Identify which cell holds the provided text, then report its (x, y) central coordinate. 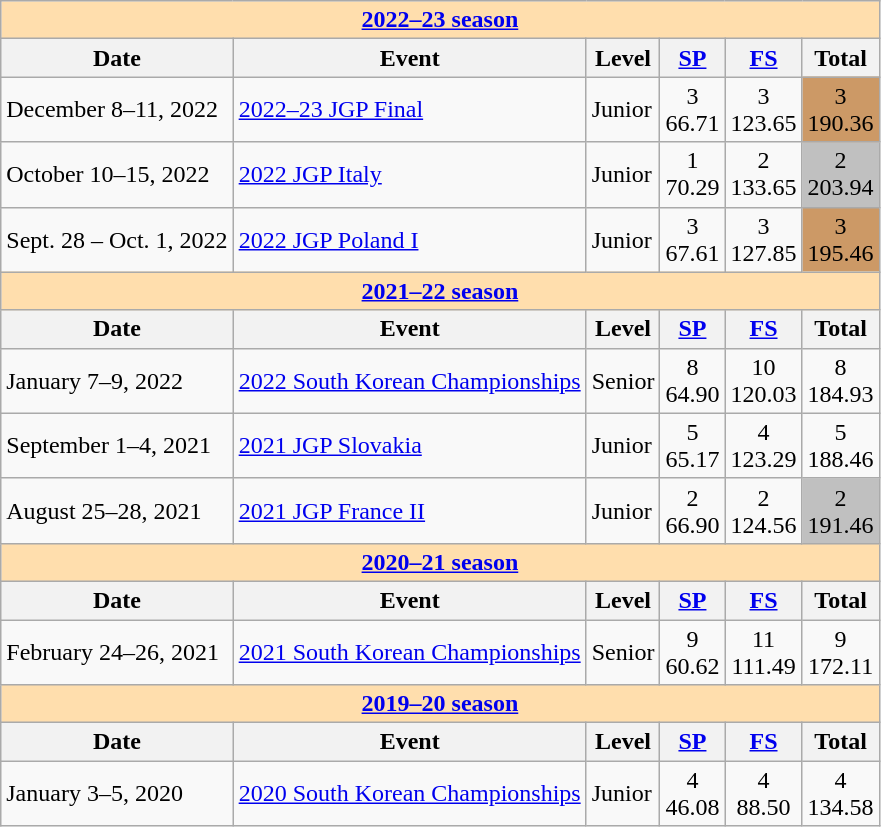
2019–20 season (440, 704)
2021–22 season (440, 291)
2021 JGP Slovakia (410, 446)
3 123.65 (764, 110)
5 188.46 (840, 446)
3 190.36 (840, 110)
11 111.49 (764, 652)
February 24–26, 2021 (117, 652)
8 184.93 (840, 380)
September 1–4, 2021 (117, 446)
Sept. 28 – Oct. 1, 2022 (117, 240)
2 191.46 (840, 510)
October 10–15, 2022 (117, 174)
4 46.08 (692, 794)
2021 South Korean Championships (410, 652)
2 133.65 (764, 174)
10 120.03 (764, 380)
4 134.58 (840, 794)
December 8–11, 2022 (117, 110)
8 64.90 (692, 380)
2020 South Korean Championships (410, 794)
2022 South Korean Championships (410, 380)
9 60.62 (692, 652)
January 7–9, 2022 (117, 380)
2 66.90 (692, 510)
2 124.56 (764, 510)
2 203.94 (840, 174)
2022 JGP Italy (410, 174)
4 123.29 (764, 446)
3 66.71 (692, 110)
2020–21 season (440, 562)
3 67.61 (692, 240)
2022 JGP Poland I (410, 240)
2021 JGP France II (410, 510)
1 70.29 (692, 174)
January 3–5, 2020 (117, 794)
3 195.46 (840, 240)
August 25–28, 2021 (117, 510)
3 127.85 (764, 240)
2022–23 season (440, 20)
9 172.11 (840, 652)
2022–23 JGP Final (410, 110)
5 65.17 (692, 446)
4 88.50 (764, 794)
